Return the [x, y] coordinate for the center point of the cell that contains the specified text.  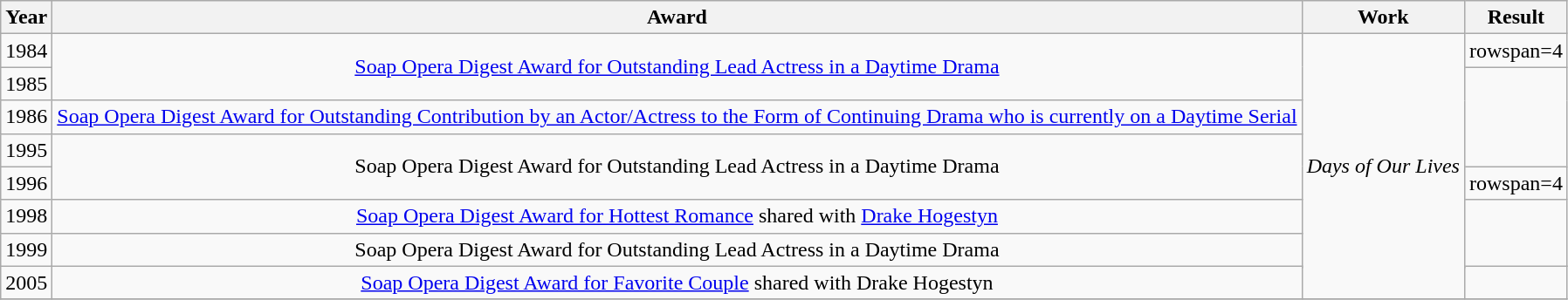
1995 [26, 150]
Result [1516, 17]
Work [1383, 17]
Year [26, 17]
1986 [26, 117]
1996 [26, 183]
1999 [26, 249]
Soap Opera Digest Award for Hottest Romance shared with Drake Hogestyn [677, 216]
1985 [26, 84]
Award [677, 17]
Soap Opera Digest Award for Favorite Couple shared with Drake Hogestyn [677, 283]
1984 [26, 51]
Soap Opera Digest Award for Outstanding Contribution by an Actor/Actress to the Form of Continuing Drama who is currently on a Daytime Serial [677, 117]
Days of Our Lives [1383, 167]
2005 [26, 283]
1998 [26, 216]
